Return (X, Y) of the center of cell containing provided text 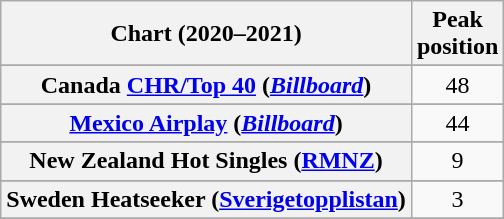
New Zealand Hot Singles (RMNZ) (206, 161)
Sweden Heatseeker (Sverigetopplistan) (206, 199)
Peakposition (457, 34)
Canada CHR/Top 40 (Billboard) (206, 85)
44 (457, 123)
48 (457, 85)
3 (457, 199)
9 (457, 161)
Chart (2020–2021) (206, 34)
Mexico Airplay (Billboard) (206, 123)
